Return the (x, y) coordinate for the center point of the cell that contains the specified text.  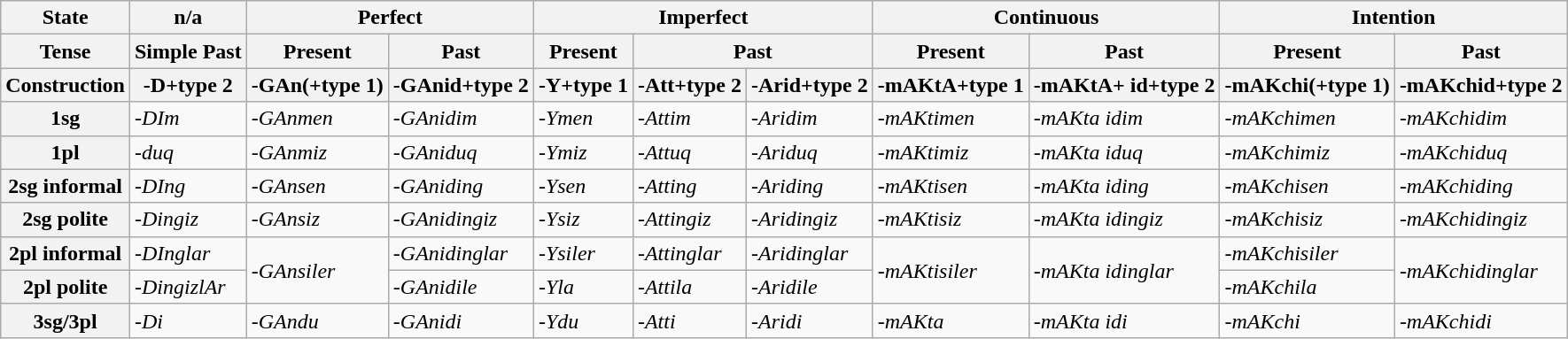
-Ysiler (583, 253)
-mAKchid+type 2 (1481, 85)
Tense (66, 51)
-mAKchidim (1481, 119)
-mAKchi(+type 1) (1308, 85)
-Aridi (810, 320)
-Atting (689, 186)
-Arid+type 2 (810, 85)
-mAKtisen (951, 186)
-mAKchisiler (1308, 253)
-Yla (583, 287)
-mAKchidingiz (1481, 220)
-mAKchi (1308, 320)
-mAKta iduq (1124, 152)
n/a (188, 18)
-Aridim (810, 119)
-mAKtA+ id+type 2 (1124, 85)
-GAnmen (317, 119)
-mAKta (951, 320)
-Aridile (810, 287)
-mAKtimen (951, 119)
-Ysen (583, 186)
-Dingiz (188, 220)
-mAKta idi (1124, 320)
-mAKchimiz (1308, 152)
-Att+type 2 (689, 85)
-GAniduq (461, 152)
-Attila (689, 287)
Intention (1393, 18)
-mAKchiding (1481, 186)
-mAKchidi (1481, 320)
Simple Past (188, 51)
-mAKta idingiz (1124, 220)
-mAKchisiz (1308, 220)
-GAnidingiz (461, 220)
-Ariduq (810, 152)
1sg (66, 119)
-GAniding (461, 186)
-mAKchidinglar (1481, 270)
-DIm (188, 119)
-GAnmiz (317, 152)
-Attim (689, 119)
2pl informal (66, 253)
Imperfect (703, 18)
-duq (188, 152)
-GAnsiz (317, 220)
-Aridingiz (810, 220)
2sg informal (66, 186)
-Ymen (583, 119)
Perfect (390, 18)
-Attinglar (689, 253)
-GAnsiler (317, 270)
-DInglar (188, 253)
-GAnidinglar (461, 253)
-GAnsen (317, 186)
-mAKchimen (1308, 119)
-mAKtA+type 1 (951, 85)
-Ydu (583, 320)
-Attuq (689, 152)
-Y+type 1 (583, 85)
-GAndu (317, 320)
-mAKtimiz (951, 152)
-GAnidim (461, 119)
-mAKchiduq (1481, 152)
-DIng (188, 186)
-DingizlAr (188, 287)
-Attingiz (689, 220)
3sg/3pl (66, 320)
-Ariding (810, 186)
2sg polite (66, 220)
1pl (66, 152)
Continuous (1046, 18)
-mAKta idim (1124, 119)
-mAKta iding (1124, 186)
2pl polite (66, 287)
-GAnid+type 2 (461, 85)
-mAKtisiler (951, 270)
-GAnidi (461, 320)
-mAKtisiz (951, 220)
-GAn(+type 1) (317, 85)
-Atti (689, 320)
-Ymiz (583, 152)
-Ysiz (583, 220)
-Aridinglar (810, 253)
-GAnidile (461, 287)
-Di (188, 320)
Construction (66, 85)
-mAKta idinglar (1124, 270)
State (66, 18)
-mAKchisen (1308, 186)
-mAKchila (1308, 287)
-D+type 2 (188, 85)
